Return (X, Y) of the center of cell containing provided text 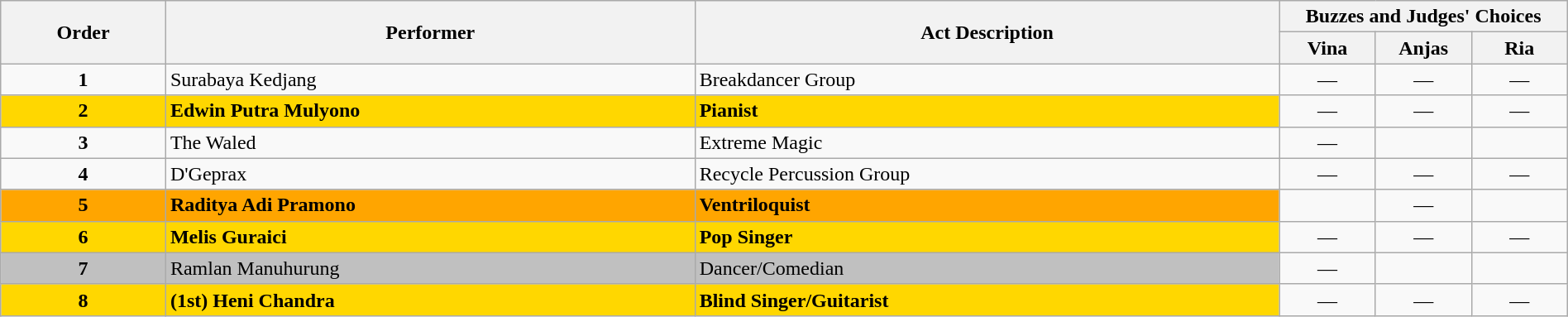
2 (84, 111)
D'Geprax (430, 174)
6 (84, 237)
Breakdancer Group (987, 79)
Order (84, 32)
Dancer/Comedian (987, 268)
Pianist (987, 111)
7 (84, 268)
Extreme Magic (987, 142)
Blind Singer/Guitarist (987, 300)
Buzzes and Judges' Choices (1423, 17)
4 (84, 174)
Vina (1327, 48)
The Waled (430, 142)
Performer (430, 32)
(1st) Heni Chandra (430, 300)
Edwin Putra Mulyono (430, 111)
Surabaya Kedjang (430, 79)
Recycle Percussion Group (987, 174)
Raditya Adi Pramono (430, 205)
5 (84, 205)
Act Description (987, 32)
1 (84, 79)
Ria (1519, 48)
Anjas (1423, 48)
Pop Singer (987, 237)
8 (84, 300)
3 (84, 142)
Ramlan Manuhurung (430, 268)
Melis Guraici (430, 237)
Ventriloquist (987, 205)
